For the text-containing cell, return its midpoint in [x, y] coordinate format. 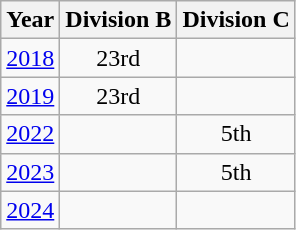
2022 [30, 134]
2019 [30, 96]
2023 [30, 172]
Division C [236, 20]
Division B [118, 20]
2018 [30, 58]
Year [30, 20]
2024 [30, 210]
